For the text-containing cell, return its midpoint in [X, Y] coordinate format. 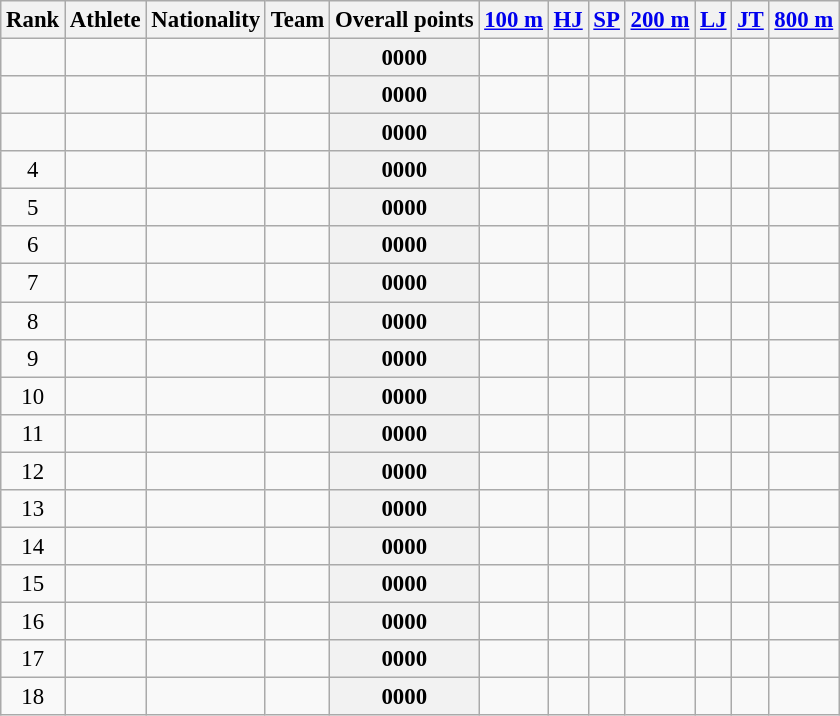
HJ [568, 20]
12 [33, 471]
6 [33, 245]
17 [33, 659]
14 [33, 546]
SP [606, 20]
800 m [804, 20]
11 [33, 433]
100 m [514, 20]
13 [33, 509]
10 [33, 396]
Nationality [206, 20]
15 [33, 584]
8 [33, 321]
Athlete [106, 20]
200 m [660, 20]
LJ [714, 20]
Rank [33, 20]
Overall points [404, 20]
16 [33, 621]
Team [297, 20]
18 [33, 697]
JT [750, 20]
5 [33, 208]
9 [33, 358]
4 [33, 170]
7 [33, 283]
